Provide the [X, Y] coordinate of the cell's center where the given text is located.  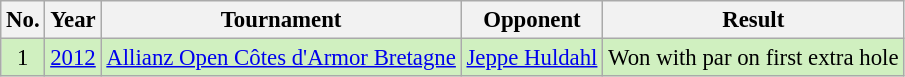
No. [23, 20]
Allianz Open Côtes d'Armor Bretagne [281, 58]
1 [23, 58]
Opponent [532, 20]
Year [73, 20]
Tournament [281, 20]
2012 [73, 58]
Result [754, 20]
Won with par on first extra hole [754, 58]
Jeppe Huldahl [532, 58]
